Scan for the cell matching the given text and deliver its [X, Y] coordinate at center. 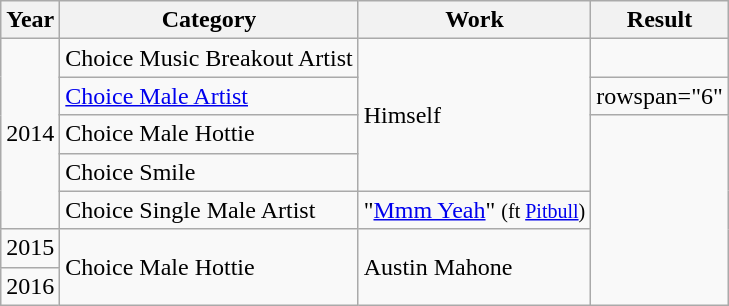
Himself [474, 115]
Choice Male Artist [209, 96]
"Mmm Yeah" (ft Pitbull) [474, 210]
Choice Single Male Artist [209, 210]
Choice Music Breakout Artist [209, 58]
Year [30, 20]
Choice Smile [209, 172]
Result [660, 20]
Austin Mahone [474, 267]
Work [474, 20]
2015 [30, 248]
2014 [30, 134]
Category [209, 20]
rowspan="6" [660, 96]
2016 [30, 286]
